Output the (X, Y) coordinate of the center of the cell containing the given text.  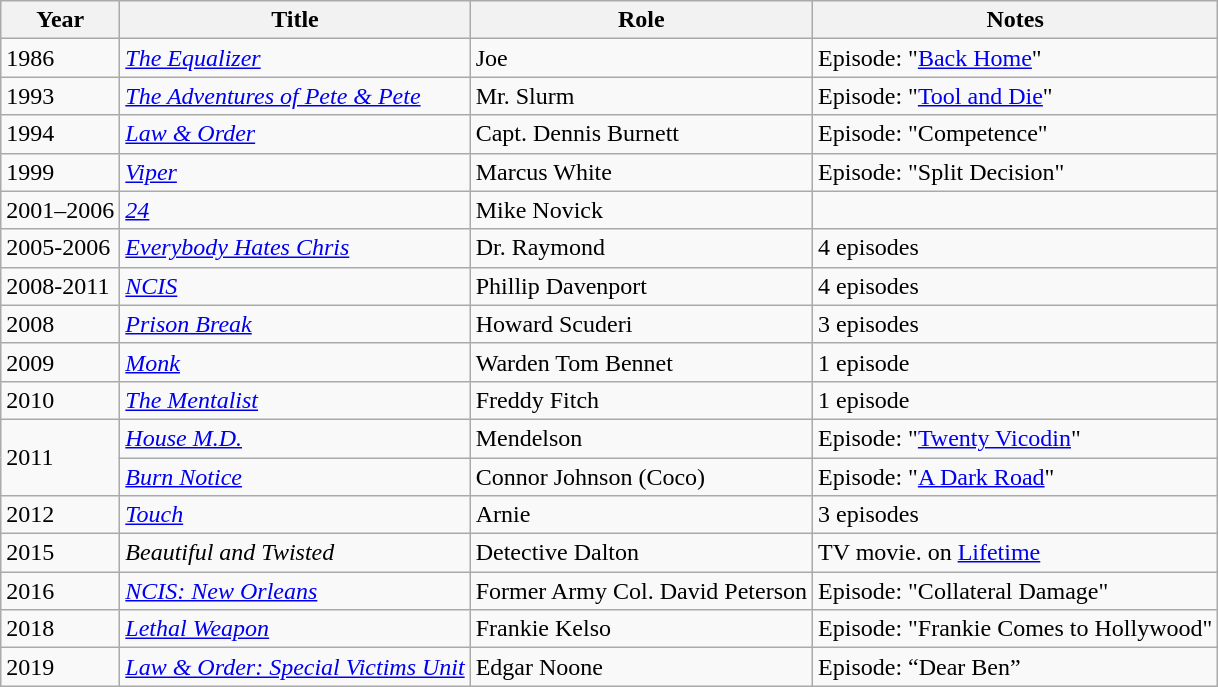
1999 (60, 172)
2008 (60, 324)
NCIS: New Orleans (295, 591)
The Equalizer (295, 58)
Notes (1016, 20)
Year (60, 20)
Joe (641, 58)
Prison Break (295, 324)
Episode: "Competence" (1016, 134)
2012 (60, 515)
2001–2006 (60, 210)
24 (295, 210)
The Adventures of Pete & Pete (295, 96)
Everybody Hates Chris (295, 248)
Monk (295, 362)
1993 (60, 96)
Howard Scuderi (641, 324)
2018 (60, 629)
Detective Dalton (641, 553)
Connor Johnson (Coco) (641, 477)
Beautiful and Twisted (295, 553)
Mike Novick (641, 210)
Marcus White (641, 172)
2015 (60, 553)
Capt. Dennis Burnett (641, 134)
NCIS (295, 286)
Edgar Noone (641, 667)
1994 (60, 134)
Frankie Kelso (641, 629)
Phillip Davenport (641, 286)
Episode: "Tool and Die" (1016, 96)
Episode: "Split Decision" (1016, 172)
2005-2006 (60, 248)
Mr. Slurm (641, 96)
Episode: "A Dark Road" (1016, 477)
Law & Order: Special Victims Unit (295, 667)
TV movie. on Lifetime (1016, 553)
Lethal Weapon (295, 629)
Former Army Col. David Peterson (641, 591)
Episode: “Dear Ben” (1016, 667)
Burn Notice (295, 477)
Episode: "Twenty Vicodin" (1016, 438)
Freddy Fitch (641, 400)
2008-2011 (60, 286)
Mendelson (641, 438)
Arnie (641, 515)
Touch (295, 515)
2011 (60, 457)
Warden Tom Bennet (641, 362)
Title (295, 20)
Episode: "Back Home" (1016, 58)
1986 (60, 58)
Viper (295, 172)
Episode: "Collateral Damage" (1016, 591)
2009 (60, 362)
Role (641, 20)
The Mentalist (295, 400)
House M.D. (295, 438)
Dr. Raymond (641, 248)
2016 (60, 591)
2019 (60, 667)
2010 (60, 400)
Episode: "Frankie Comes to Hollywood" (1016, 629)
Law & Order (295, 134)
